Find where the given text appears and provide that cell's center as [x, y] coordinate. 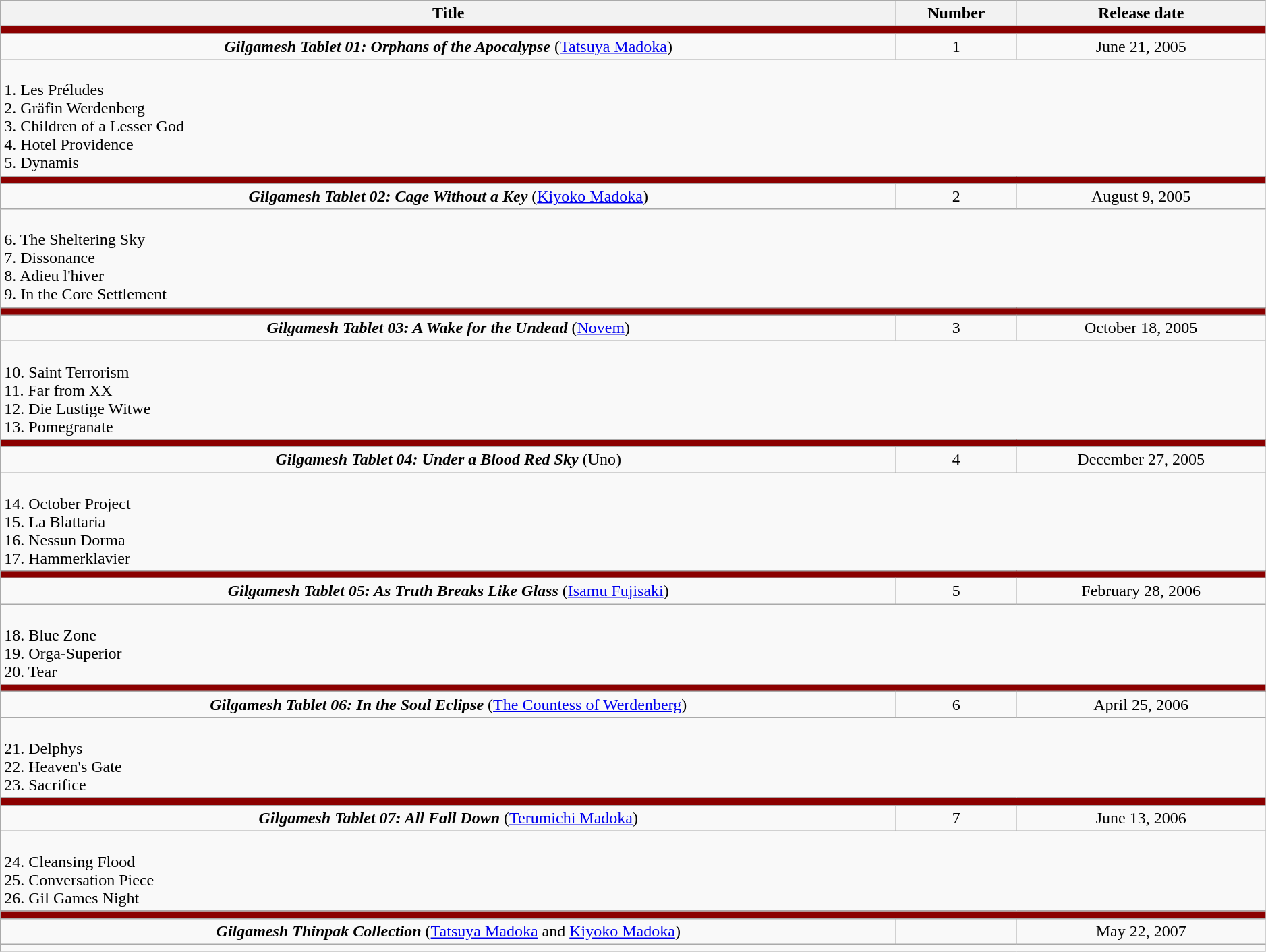
April 25, 2006 [1141, 705]
June 13, 2006 [1141, 818]
Gilgamesh Tablet 03: A Wake for the Undead (Novem) [449, 328]
Gilgamesh Tablet 01: Orphans of the Apocalypse (Tatsuya Madoka) [449, 47]
3 [956, 328]
Gilgamesh Tablet 05: As Truth Breaks Like Glass (Isamu Fujisaki) [449, 591]
6 [956, 705]
Gilgamesh Tablet 06: In the Soul Eclipse (The Countess of Werdenberg) [449, 705]
2 [956, 196]
5 [956, 591]
1. Les Préludes 2. Gräfin Werdenberg 3. Children of a Lesser God 4. Hotel Providence 5. Dynamis [633, 117]
7 [956, 818]
21. Delphys 22. Heaven's Gate 23. Sacrifice [633, 758]
October 18, 2005 [1141, 328]
Gilgamesh Thinpak Collection (Tatsuya Madoka and Kiyoko Madoka) [449, 931]
December 27, 2005 [1141, 459]
Release date [1141, 13]
14. October Project 15. La Blattaria 16. Nessun Dorma 17. Hammerklavier [633, 521]
Gilgamesh Tablet 02: Cage Without a Key (Kiyoko Madoka) [449, 196]
February 28, 2006 [1141, 591]
Title [449, 13]
4 [956, 459]
August 9, 2005 [1141, 196]
June 21, 2005 [1141, 47]
May 22, 2007 [1141, 931]
1 [956, 47]
10. Saint Terrorism 11. Far from XX 12. Die Lustige Witwe 13. Pomegranate [633, 390]
Gilgamesh Tablet 04: Under a Blood Red Sky (Uno) [449, 459]
24. Cleansing Flood 25. Conversation Piece 26. Gil Games Night [633, 871]
Gilgamesh Tablet 07: All Fall Down (Terumichi Madoka) [449, 818]
6. The Sheltering Sky 7. Dissonance 8. Adieu l'hiver 9. In the Core Settlement [633, 258]
Number [956, 13]
18. Blue Zone 19. Orga-Superior 20. Tear [633, 645]
